Identify which cell holds the provided text, then report its [x, y] central coordinate. 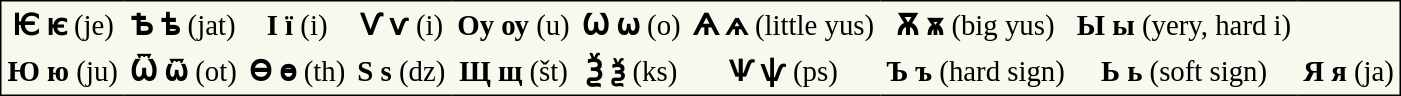
Ъ ъ (hard sign) [976, 72]
Ѿ ѿ (ot) [184, 72]
Ѣ ѣ (jat) [184, 24]
Ѯ ѯ (ks) [632, 72]
Щ щ (št) [513, 72]
Ы ы (yery, hard i) [1184, 24]
Ѳ ѳ (th) [297, 72]
Оу оу (u) [513, 24]
Я я (ja) [1348, 72]
Ѵ ѵ (i) [401, 24]
І ї (i) [297, 24]
Ѱ ѱ (ps) [784, 72]
Ю ю (ju) [62, 72]
Ѥ ѥ (je) [62, 24]
Ѧ ѧ (little yus) [784, 24]
Ѫ ѫ (big yus) [976, 24]
Ѡ ѡ (o) [632, 24]
Ь ь (soft sign) [1184, 72]
Ѕ ѕ (dz) [401, 72]
